Scan for the cell matching the given text and deliver its (X, Y) coordinate at center. 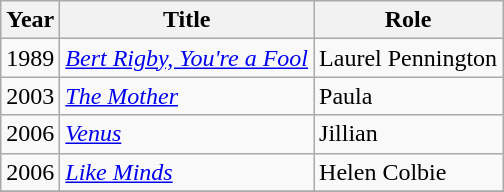
2003 (30, 96)
Paula (408, 96)
Role (408, 20)
Year (30, 20)
Title (187, 20)
Venus (187, 134)
Bert Rigby, You're a Fool (187, 58)
Like Minds (187, 172)
The Mother (187, 96)
Laurel Pennington (408, 58)
1989 (30, 58)
Helen Colbie (408, 172)
Jillian (408, 134)
